Locate the cell with the specified text and output its [x, y] center coordinate. 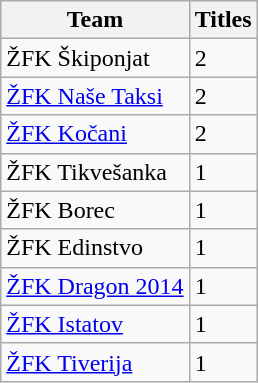
ŽFK Tiverija [95, 362]
ŽFK Tikvešanka [95, 172]
ŽFK Borec [95, 210]
Titles [223, 20]
Team [95, 20]
ŽFK Istatov [95, 324]
ŽFK Edinstvo [95, 248]
ŽFK Naše Taksi [95, 96]
ŽFK Dragon 2014 [95, 286]
ŽFK Škiponjat [95, 58]
ŽFK Kočani [95, 134]
